Identify which cell holds the provided text, then report its [X, Y] central coordinate. 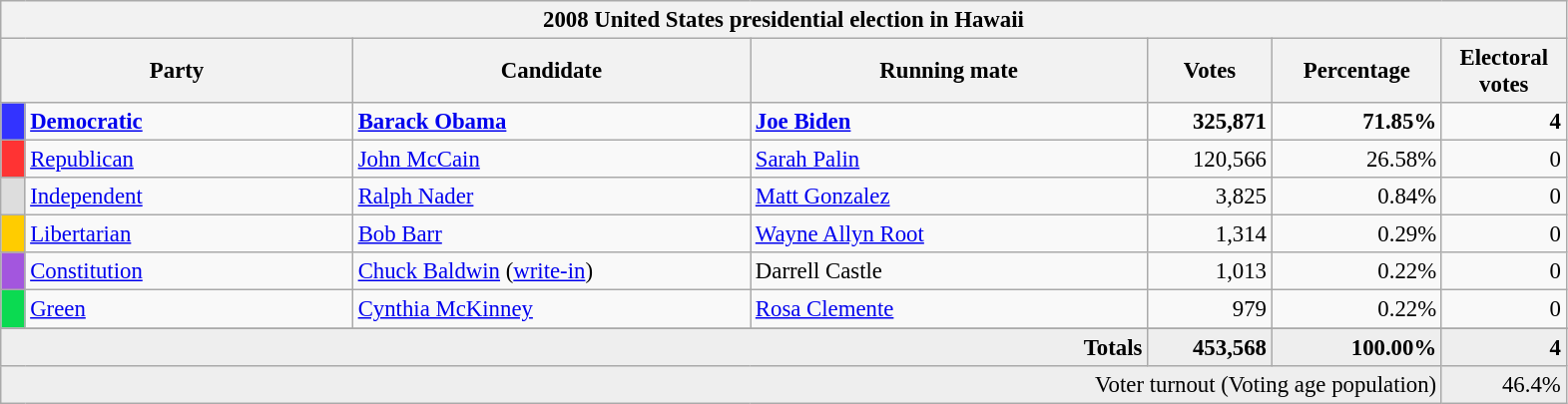
Republican [189, 160]
Candidate [551, 72]
Matt Gonzalez [949, 197]
3,825 [1210, 197]
Cynthia McKinney [551, 309]
120,566 [1210, 160]
Sarah Palin [949, 160]
Constitution [189, 272]
Independent [189, 197]
Rosa Clemente [949, 309]
1,013 [1210, 272]
Votes [1210, 72]
0.84% [1356, 197]
Chuck Baldwin (write-in) [551, 272]
26.58% [1356, 160]
Voter turnout (Voting age population) [722, 384]
Libertarian [189, 234]
Darrell Castle [949, 272]
Barack Obama [551, 122]
Wayne Allyn Root [949, 234]
71.85% [1356, 122]
Joe Biden [949, 122]
46.4% [1503, 384]
2008 United States presidential election in Hawaii [784, 20]
Bob Barr [551, 234]
1,314 [1210, 234]
325,871 [1210, 122]
979 [1210, 309]
Running mate [949, 72]
Totals [575, 347]
Electoral votes [1503, 72]
453,568 [1210, 347]
Ralph Nader [551, 197]
100.00% [1356, 347]
0.29% [1356, 234]
Party [178, 72]
Percentage [1356, 72]
Democratic [189, 122]
Green [189, 309]
John McCain [551, 160]
